Identify which cell holds the provided text, then report its [x, y] central coordinate. 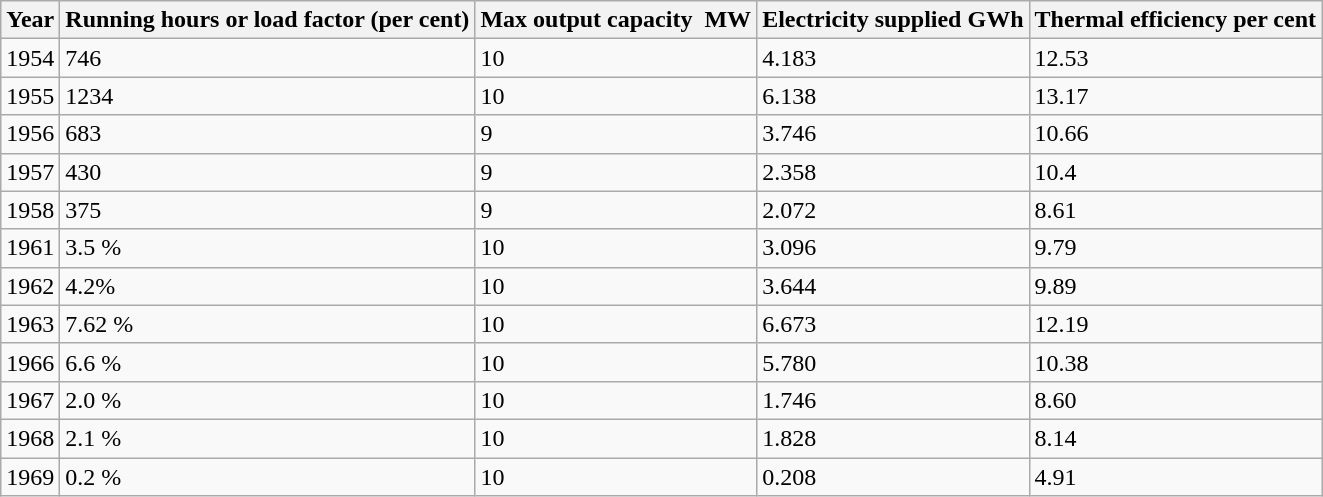
Thermal efficiency per cent [1176, 20]
1968 [30, 438]
Year [30, 20]
12.53 [1176, 58]
9.79 [1176, 248]
13.17 [1176, 96]
7.62 % [268, 324]
1969 [30, 477]
1.828 [893, 438]
8.60 [1176, 400]
2.0 % [268, 400]
8.14 [1176, 438]
9.89 [1176, 286]
6.6 % [268, 362]
1957 [30, 172]
3.096 [893, 248]
10.4 [1176, 172]
1.746 [893, 400]
3.5 % [268, 248]
0.2 % [268, 477]
1955 [30, 96]
1956 [30, 134]
6.673 [893, 324]
5.780 [893, 362]
Electricity supplied GWh [893, 20]
1963 [30, 324]
1967 [30, 400]
0.208 [893, 477]
1961 [30, 248]
683 [268, 134]
1966 [30, 362]
12.19 [1176, 324]
3.746 [893, 134]
Max output capacity MW [616, 20]
2.072 [893, 210]
10.38 [1176, 362]
1962 [30, 286]
4.91 [1176, 477]
4.2% [268, 286]
3.644 [893, 286]
2.358 [893, 172]
Running hours or load factor (per cent) [268, 20]
8.61 [1176, 210]
375 [268, 210]
6.138 [893, 96]
430 [268, 172]
1234 [268, 96]
4.183 [893, 58]
2.1 % [268, 438]
746 [268, 58]
10.66 [1176, 134]
1954 [30, 58]
1958 [30, 210]
